Output the [X, Y] coordinate of the center of the cell containing the given text.  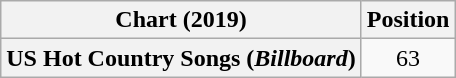
US Hot Country Songs (Billboard) [181, 58]
63 [408, 58]
Chart (2019) [181, 20]
Position [408, 20]
